Find where the given text appears and provide that cell's center as (X, Y) coordinate. 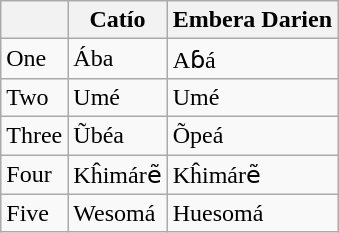
Õpeá (252, 135)
Huesomá (252, 213)
Three (34, 135)
Four (34, 174)
Ába (118, 59)
One (34, 59)
Two (34, 97)
Ũbéa (118, 135)
Embera Darien (252, 20)
Catío (118, 20)
Aɓá (252, 59)
Wesomá (118, 213)
Five (34, 213)
